Locate the cell with the specified text and output its (x, y) center coordinate. 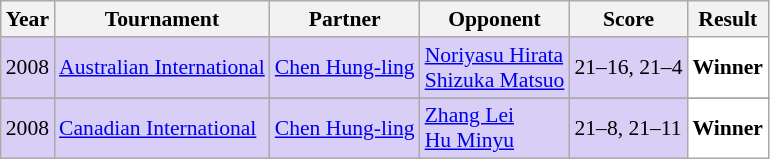
Canadian International (162, 128)
Noriyasu Hirata Shizuka Matsuo (495, 68)
Score (628, 19)
Tournament (162, 19)
Result (728, 19)
Partner (345, 19)
21–16, 21–4 (628, 68)
Zhang Lei Hu Minyu (495, 128)
Year (28, 19)
21–8, 21–11 (628, 128)
Opponent (495, 19)
Australian International (162, 68)
